Determine the [x, y] coordinate at the center of the cell enclosing the given text.  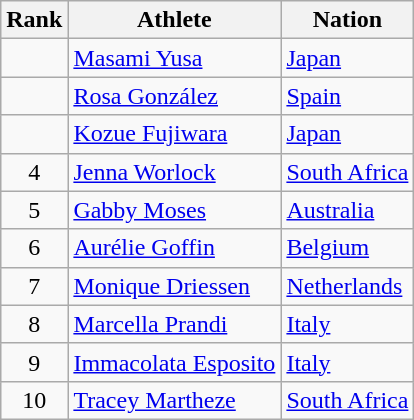
Gabby Moses [174, 210]
Australia [348, 210]
Masami Yusa [174, 58]
Belgium [348, 248]
7 [34, 286]
Athlete [174, 20]
9 [34, 362]
Rosa González [174, 96]
Jenna Worlock [174, 172]
5 [34, 210]
6 [34, 248]
4 [34, 172]
Spain [348, 96]
Monique Driessen [174, 286]
Rank [34, 20]
8 [34, 324]
Marcella Prandi [174, 324]
Immacolata Esposito [174, 362]
Kozue Fujiwara [174, 134]
Tracey Martheze [174, 400]
Netherlands [348, 286]
Nation [348, 20]
Aurélie Goffin [174, 248]
10 [34, 400]
